Locate the cell with the specified text and output its [X, Y] center coordinate. 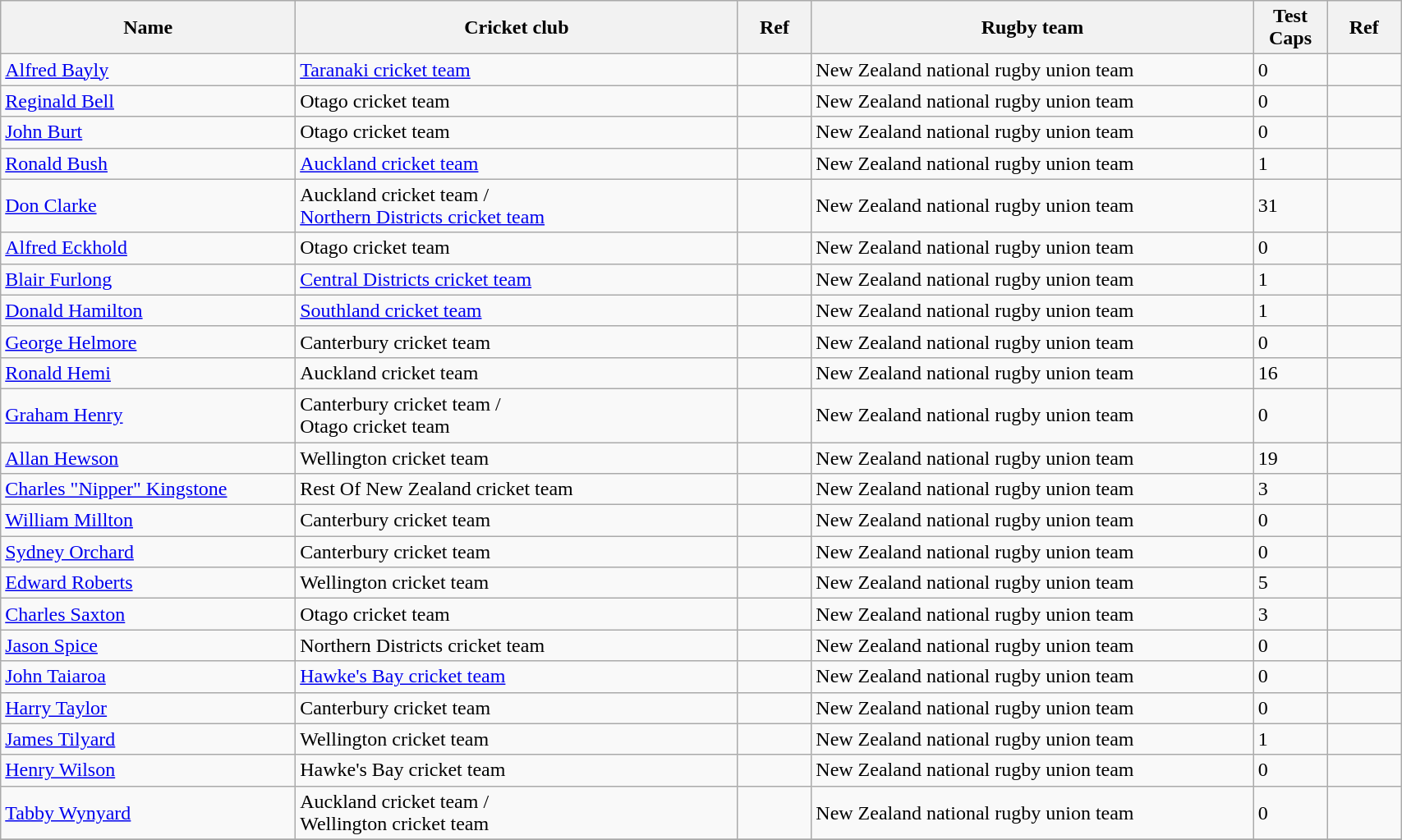
Cricket club [517, 28]
Rest Of New Zealand cricket team [517, 489]
Charles Saxton [148, 614]
Test Caps [1290, 28]
Northern Districts cricket team [517, 645]
William Millton [148, 521]
Edward Roberts [148, 583]
John Taiaroa [148, 677]
John Burt [148, 132]
Reginald Bell [148, 101]
Harry Taylor [148, 708]
Jason Spice [148, 645]
Graham Henry [148, 415]
Henry Wilson [148, 770]
Don Clarke [148, 205]
George Helmore [148, 342]
Blair Furlong [148, 279]
Ronald Bush [148, 163]
James Tilyard [148, 739]
Donald Hamilton [148, 310]
Alfred Eckhold [148, 248]
Allan Hewson [148, 457]
5 [1290, 583]
Southland cricket team [517, 310]
Ronald Hemi [148, 373]
Auckland cricket team / Wellington cricket team [517, 813]
Sydney Orchard [148, 552]
Rugby team [1032, 28]
31 [1290, 205]
Charles "Nipper" Kingstone [148, 489]
Name [148, 28]
Taranaki cricket team [517, 70]
Alfred Bayly [148, 70]
19 [1290, 457]
16 [1290, 373]
Tabby Wynyard [148, 813]
Canterbury cricket team / Otago cricket team [517, 415]
Auckland cricket team / Northern Districts cricket team [517, 205]
Central Districts cricket team [517, 279]
